Provide the [x, y] coordinate of the cell's center where the given text is located.  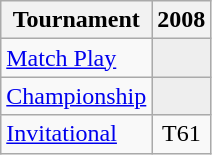
2008 [182, 20]
Match Play [76, 58]
Invitational [76, 134]
Tournament [76, 20]
T61 [182, 134]
Championship [76, 96]
